Identify which cell holds the provided text, then report its (x, y) central coordinate. 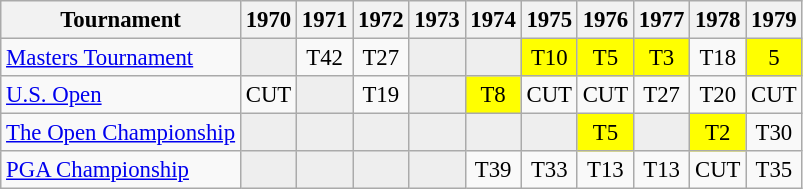
1979 (774, 20)
T33 (549, 170)
1972 (381, 20)
T30 (774, 133)
T35 (774, 170)
1976 (605, 20)
T18 (718, 58)
T20 (718, 95)
T3 (661, 58)
T19 (381, 95)
The Open Championship (121, 133)
T2 (718, 133)
1973 (437, 20)
1977 (661, 20)
T10 (549, 58)
T8 (493, 95)
Tournament (121, 20)
PGA Championship (121, 170)
1971 (325, 20)
1974 (493, 20)
T42 (325, 58)
5 (774, 58)
1975 (549, 20)
1970 (268, 20)
1978 (718, 20)
U.S. Open (121, 95)
T39 (493, 170)
Masters Tournament (121, 58)
